Provide the [X, Y] coordinate of the cell's center where the given text is located.  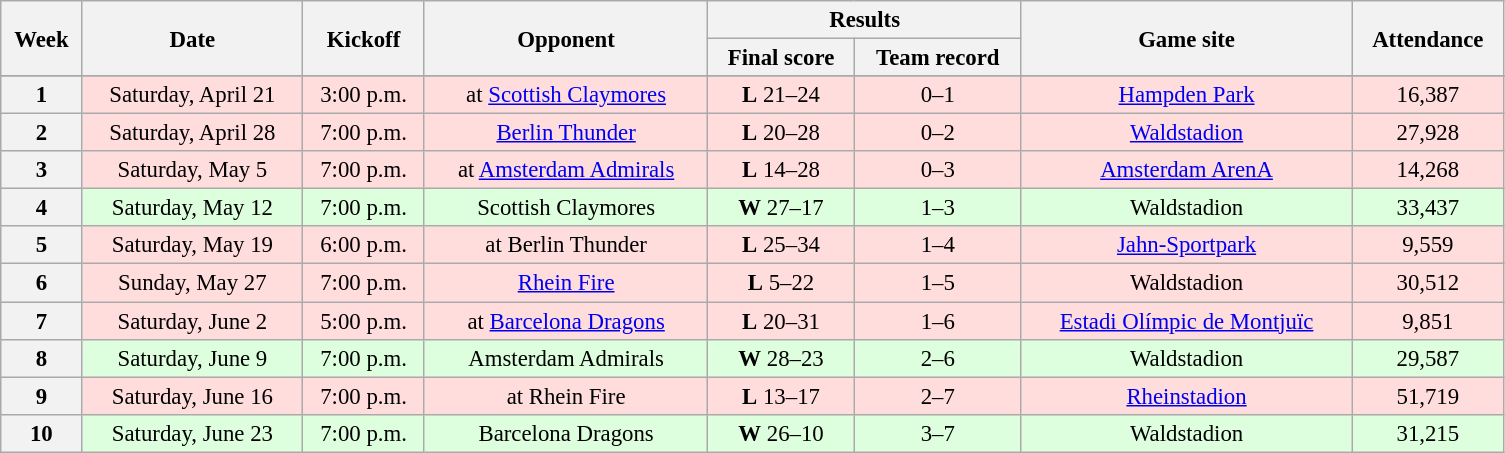
2–7 [938, 396]
3:00 p.m. [364, 95]
W 27–17 [781, 208]
Saturday, June 23 [192, 433]
6 [42, 283]
Estadi Olímpic de Montjuïc [1186, 321]
51,719 [1428, 396]
Week [42, 38]
Saturday, April 28 [192, 133]
0–2 [938, 133]
Hampden Park [1186, 95]
1–3 [938, 208]
Final score [781, 58]
7 [42, 321]
L 14–28 [781, 170]
Saturday, April 21 [192, 95]
2 [42, 133]
Opponent [566, 38]
3–7 [938, 433]
33,437 [1428, 208]
at Berlin Thunder [566, 245]
6:00 p.m. [364, 245]
1 [42, 95]
9,851 [1428, 321]
27,928 [1428, 133]
Saturday, May 19 [192, 245]
9,559 [1428, 245]
5 [42, 245]
W 26–10 [781, 433]
30,512 [1428, 283]
16,387 [1428, 95]
2–6 [938, 358]
9 [42, 396]
Saturday, May 12 [192, 208]
Game site [1186, 38]
Rheinstadion [1186, 396]
L 5–22 [781, 283]
1–5 [938, 283]
8 [42, 358]
L 20–31 [781, 321]
L 20–28 [781, 133]
4 [42, 208]
L 21–24 [781, 95]
Amsterdam Admirals [566, 358]
Saturday, June 2 [192, 321]
Amsterdam ArenA [1186, 170]
29,587 [1428, 358]
W 28–23 [781, 358]
Jahn-Sportpark [1186, 245]
31,215 [1428, 433]
Saturday, May 5 [192, 170]
5:00 p.m. [364, 321]
Berlin Thunder [566, 133]
Saturday, June 16 [192, 396]
at Rhein Fire [566, 396]
3 [42, 170]
Scottish Claymores [566, 208]
0–1 [938, 95]
Barcelona Dragons [566, 433]
Saturday, June 9 [192, 358]
Results [865, 20]
Attendance [1428, 38]
10 [42, 433]
at Barcelona Dragons [566, 321]
Team record [938, 58]
at Scottish Claymores [566, 95]
Sunday, May 27 [192, 283]
Date [192, 38]
0–3 [938, 170]
Rhein Fire [566, 283]
14,268 [1428, 170]
Kickoff [364, 38]
at Amsterdam Admirals [566, 170]
1–4 [938, 245]
L 13–17 [781, 396]
1–6 [938, 321]
L 25–34 [781, 245]
